Capture the cell that displays the provided text and extract its (X, Y) central coordinate. 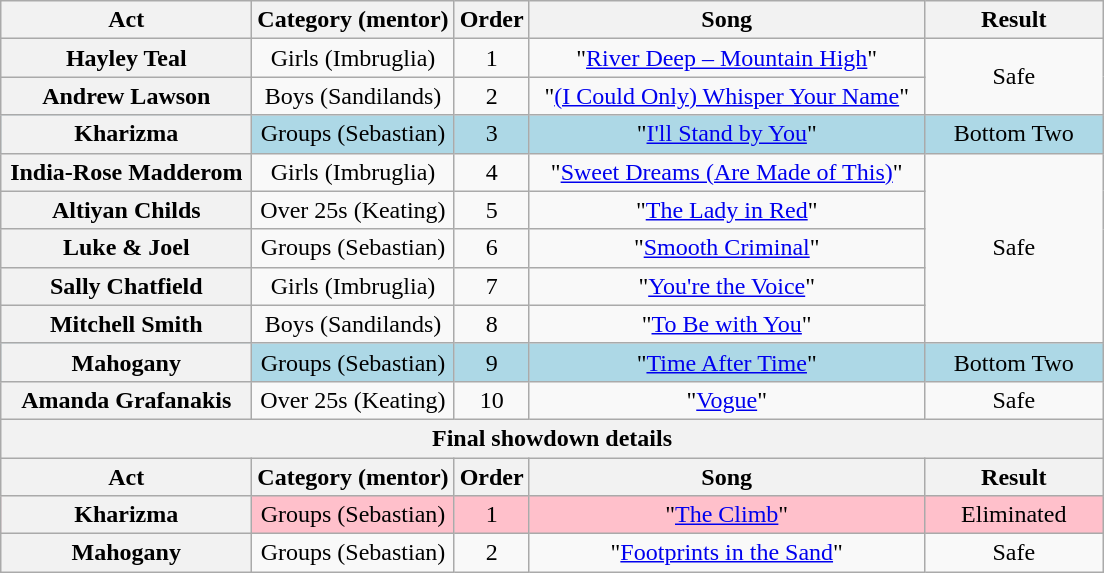
Sally Chatfield (126, 286)
India-Rose Madderom (126, 172)
3 (492, 134)
"Footprints in the Sand" (726, 553)
"Time After Time" (726, 362)
Mitchell Smith (126, 324)
"You're the Voice" (726, 286)
"Sweet Dreams (Are Made of This)" (726, 172)
6 (492, 248)
"Vogue" (726, 400)
"(I Could Only) Whisper Your Name" (726, 96)
7 (492, 286)
Amanda Grafanakis (126, 400)
"To Be with You" (726, 324)
Hayley Teal (126, 58)
Luke & Joel (126, 248)
"River Deep – Mountain High" (726, 58)
5 (492, 210)
10 (492, 400)
4 (492, 172)
Altiyan Childs (126, 210)
9 (492, 362)
Eliminated (1014, 515)
Final showdown details (552, 438)
"Smooth Criminal" (726, 248)
Andrew Lawson (126, 96)
8 (492, 324)
"I'll Stand by You" (726, 134)
"The Lady in Red" (726, 210)
"The Climb" (726, 515)
